Locate the cell with the specified text and output its (X, Y) center coordinate. 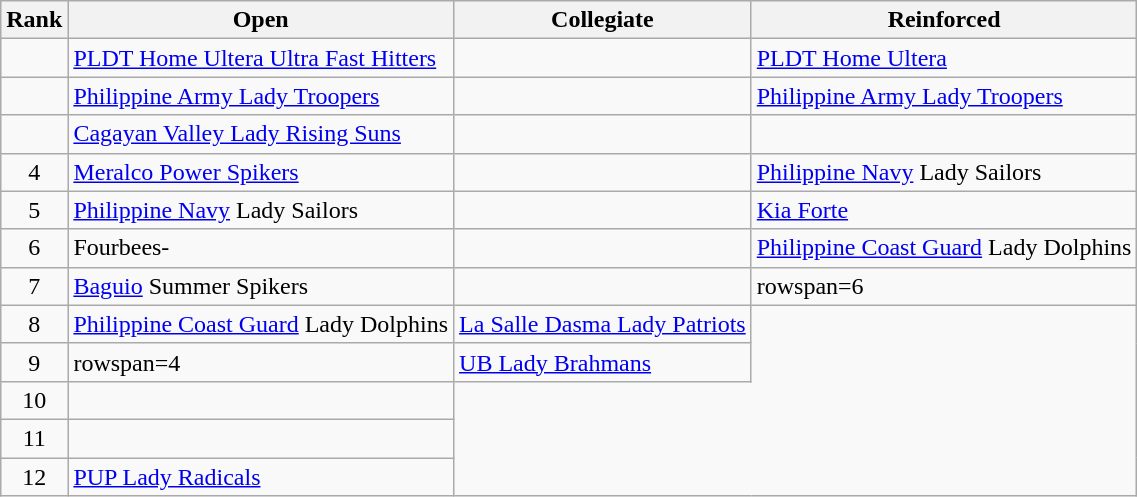
12 (34, 477)
4 (34, 172)
Reinforced (944, 20)
UB Lady Brahmans (603, 362)
rowspan=4 (261, 362)
8 (34, 324)
Meralco Power Spikers (261, 172)
9 (34, 362)
Open (261, 20)
6 (34, 248)
Rank (34, 20)
10 (34, 400)
Cagayan Valley Lady Rising Suns (261, 134)
PLDT Home Ultera (944, 58)
La Salle Dasma Lady Patriots (603, 324)
5 (34, 210)
Baguio Summer Spikers (261, 286)
Fourbees- (261, 248)
7 (34, 286)
PLDT Home Ultera Ultra Fast Hitters (261, 58)
Kia Forte (944, 210)
11 (34, 438)
rowspan=6 (944, 286)
PUP Lady Radicals (261, 477)
Collegiate (603, 20)
